Provide the (X, Y) coordinate of the cell's center where the given text is located.  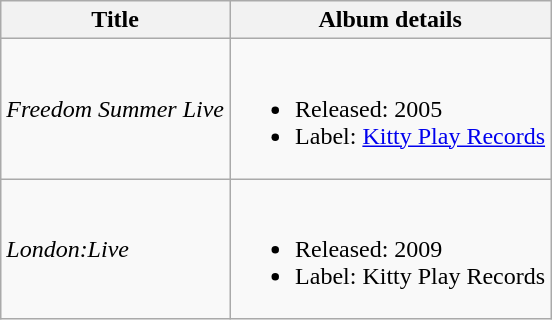
Freedom Summer Live (116, 109)
Album details (390, 20)
Title (116, 20)
London:Live (116, 249)
Released: 2005Label: Kitty Play Records (390, 109)
Released: 2009Label: Kitty Play Records (390, 249)
